Detect which cell encompasses the target text, then output its (x, y) center coordinate. 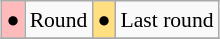
Last round (168, 20)
Round (59, 20)
